Provide the (x, y) coordinate of the cell's center where the given text is located.  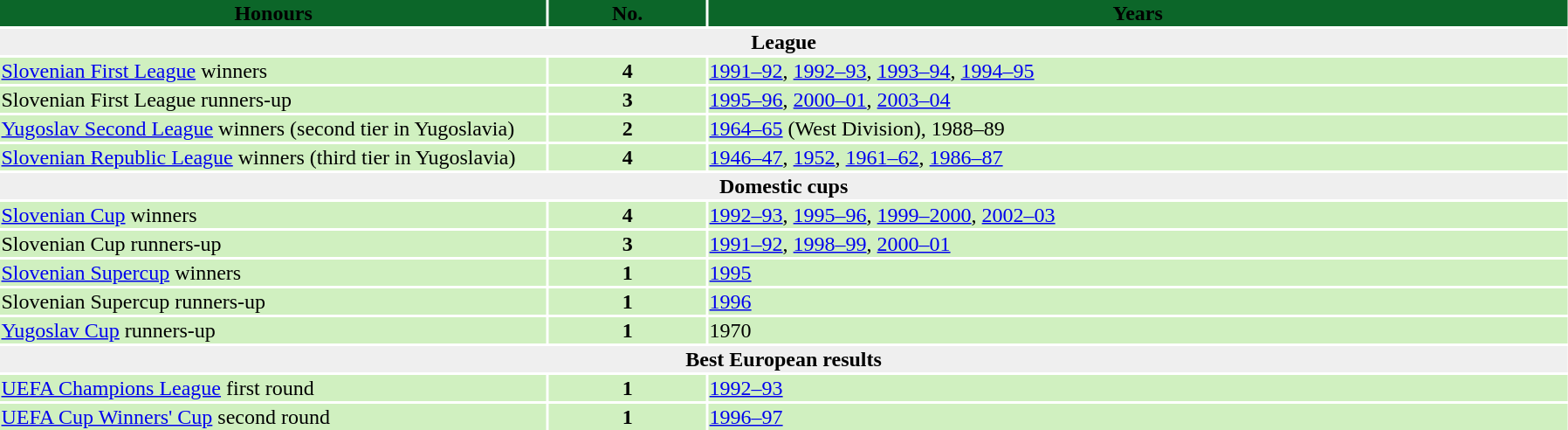
Slovenian Republic League winners (third tier in Yugoslavia) (273, 157)
1992–93 (1138, 388)
Years (1138, 13)
1995 (1138, 273)
Slovenian First League winners (273, 71)
Yugoslav Cup runners-up (273, 330)
1970 (1138, 330)
Slovenian Supercup winners (273, 273)
Slovenian Cup winners (273, 215)
No. (627, 13)
2 (627, 128)
UEFA Champions League first round (273, 388)
1996 (1138, 302)
1991–92, 1992–93, 1993–94, 1994–95 (1138, 71)
Slovenian First League runners-up (273, 100)
Honours (273, 13)
1996–97 (1138, 417)
Slovenian Cup runners-up (273, 244)
1995–96, 2000–01, 2003–04 (1138, 100)
Domestic cups (784, 186)
1964–65 (West Division), 1988–89 (1138, 128)
Slovenian Supercup runners-up (273, 302)
1992–93, 1995–96, 1999–2000, 2002–03 (1138, 215)
1991–92, 1998–99, 2000–01 (1138, 244)
League (784, 42)
Best European results (784, 359)
1946–47, 1952, 1961–62, 1986–87 (1138, 157)
UEFA Cup Winners' Cup second round (273, 417)
Yugoslav Second League winners (second tier in Yugoslavia) (273, 128)
